Capture the cell that displays the provided text and extract its [x, y] central coordinate. 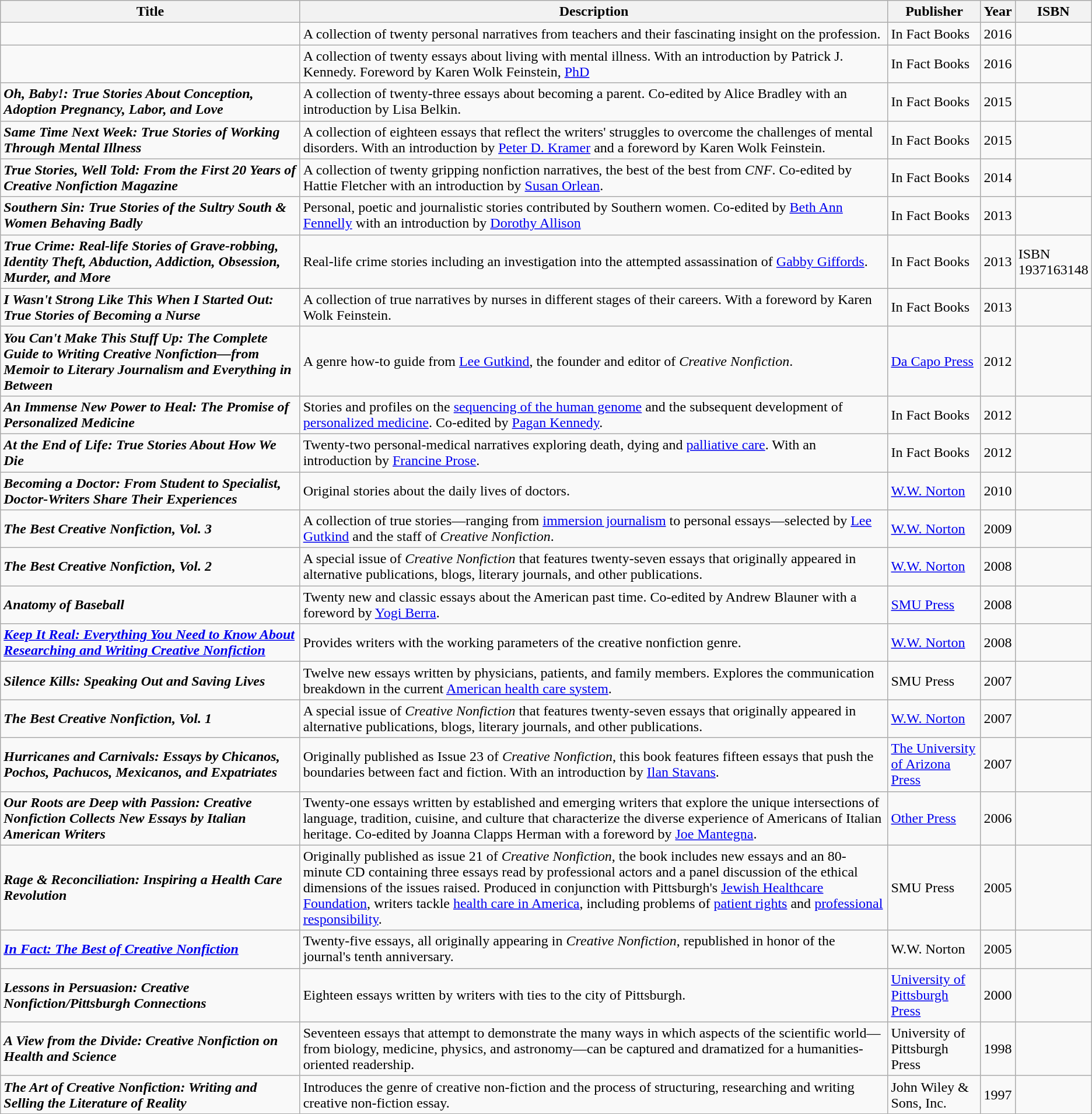
Hurricanes and Carnivals: Essays by Chicanos, Pochos, Pachucos, Mexicanos, and Expatriates [150, 764]
Same Time Next Week: True Stories of Working Through Mental Illness [150, 140]
Stories and profiles on the sequencing of the human genome and the subsequent development of personalized medicine. Co-edited by Pagan Kennedy. [594, 414]
ISBN1937163148 [1053, 261]
Becoming a Doctor: From Student to Specialist, Doctor-Writers Share Their Experiences [150, 490]
The Art of Creative Nonfiction: Writing and Selling the Literature of Reality [150, 1095]
Rage & Reconciliation: Inspiring a Health Care Revolution [150, 888]
The Best Creative Nonfiction, Vol. 2 [150, 567]
The University of Arizona Press [935, 764]
Other Press [935, 818]
A collection of twenty-three essays about becoming a parent. Co-edited by Alice Bradley with an introduction by Lisa Belkin. [594, 102]
Description [594, 12]
2009 [998, 529]
I Wasn't Strong Like This When I Started Out: True Stories of Becoming a Nurse [150, 307]
Oh, Baby!: True Stories About Conception, Adoption Pregnancy, Labor, and Love [150, 102]
Lessons in Persuasion: Creative Nonfiction/Pittsburgh Connections [150, 995]
A collection of twenty essays about living with mental illness. With an introduction by Patrick J. Kennedy. Foreword by Karen Wolk Feinstein, PhD [594, 64]
Publisher [935, 12]
You Can't Make This Stuff Up: The Complete Guide to Writing Creative Nonfiction—from Memoir to Literary Journalism and Everything in Between [150, 361]
Anatomy of Baseball [150, 605]
A genre how-to guide from Lee Gutkind, the founder and editor of Creative Nonfiction. [594, 361]
2010 [998, 490]
Silence Kills: Speaking Out and Saving Lives [150, 680]
Provides writers with the working parameters of the creative nonfiction genre. [594, 643]
Southern Sin: True Stories of the Sultry South & Women Behaving Badly [150, 216]
The Best Creative Nonfiction, Vol. 3 [150, 529]
Keep It Real: Everything You Need to Know About Researching and Writing Creative Nonfiction [150, 643]
Original stories about the daily lives of doctors. [594, 490]
2000 [998, 995]
Our Roots are Deep with Passion: Creative Nonfiction Collects New Essays by Italian American Writers [150, 818]
Eighteen essays written by writers with ties to the city of Pittsburgh. [594, 995]
A collection of true stories—ranging from immersion journalism to personal essays—selected by Lee Gutkind and the staff of Creative Nonfiction. [594, 529]
True Crime: Real-life Stories of Grave-robbing, Identity Theft, Abduction, Addiction, Obsession, Murder, and More [150, 261]
Introduces the genre of creative non-fiction and the process of structuring, researching and writing creative non-fiction essay. [594, 1095]
ISBN [1053, 12]
The Best Creative Nonfiction, Vol. 1 [150, 719]
1998 [998, 1049]
Real-life crime stories including an investigation into the attempted assassination of Gabby Giffords. [594, 261]
Twenty-five essays, all originally appearing in Creative Nonfiction, republished in honor of the journal's tenth anniversary. [594, 949]
In Fact: The Best of Creative Nonfiction [150, 949]
Year [998, 12]
True Stories, Well Told: From the First 20 Years of Creative Nonfiction Magazine [150, 177]
A collection of true narratives by nurses in different stages of their careers. With a foreword by Karen Wolk Feinstein. [594, 307]
A collection of twenty personal narratives from teachers and their fascinating insight on the profession. [594, 34]
An Immense New Power to Heal: The Promise of Personalized Medicine [150, 414]
A View from the Divide: Creative Nonfiction on Health and Science [150, 1049]
Personal, poetic and journalistic stories contributed by Southern women. Co-edited by Beth Ann Fennelly with an introduction by Dorothy Allison [594, 216]
Title [150, 12]
At the End of Life: True Stories About How We Die [150, 453]
2006 [998, 818]
John Wiley & Sons, Inc. [935, 1095]
1997 [998, 1095]
Twenty-two personal-medical narratives exploring death, dying and palliative care. With an introduction by Francine Prose. [594, 453]
2014 [998, 177]
Twenty new and classic essays about the American past time. Co-edited by Andrew Blauner with a foreword by Yogi Berra. [594, 605]
Da Capo Press [935, 361]
